Search for the cell housing the specified text and yield its (x, y) center coordinate. 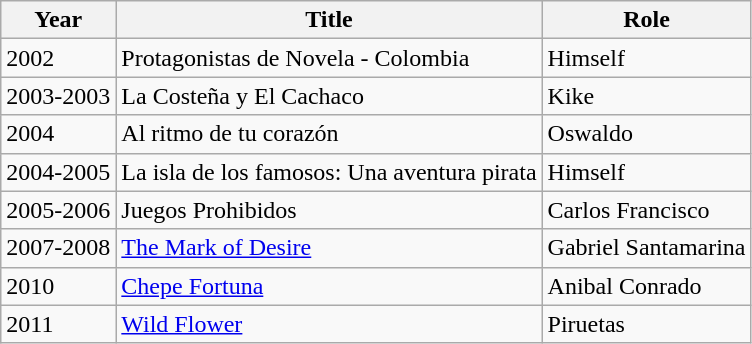
2010 (58, 286)
Protagonistas de Novela - Colombia (329, 58)
2004-2005 (58, 172)
Al ritmo de tu corazón (329, 134)
Year (58, 20)
La Costeña y El Cachaco (329, 96)
La isla de los famosos: Una aventura pirata (329, 172)
Kike (646, 96)
2011 (58, 324)
2005-2006 (58, 210)
Gabriel Santamarina (646, 248)
Chepe Fortuna (329, 286)
Anibal Conrado (646, 286)
Juegos Prohibidos (329, 210)
Oswaldo (646, 134)
Wild Flower (329, 324)
Piruetas (646, 324)
Carlos Francisco (646, 210)
2007-2008 (58, 248)
Title (329, 20)
2002 (58, 58)
The Mark of Desire (329, 248)
2004 (58, 134)
Role (646, 20)
2003-2003 (58, 96)
